Capture the cell that displays the provided text and extract its [x, y] central coordinate. 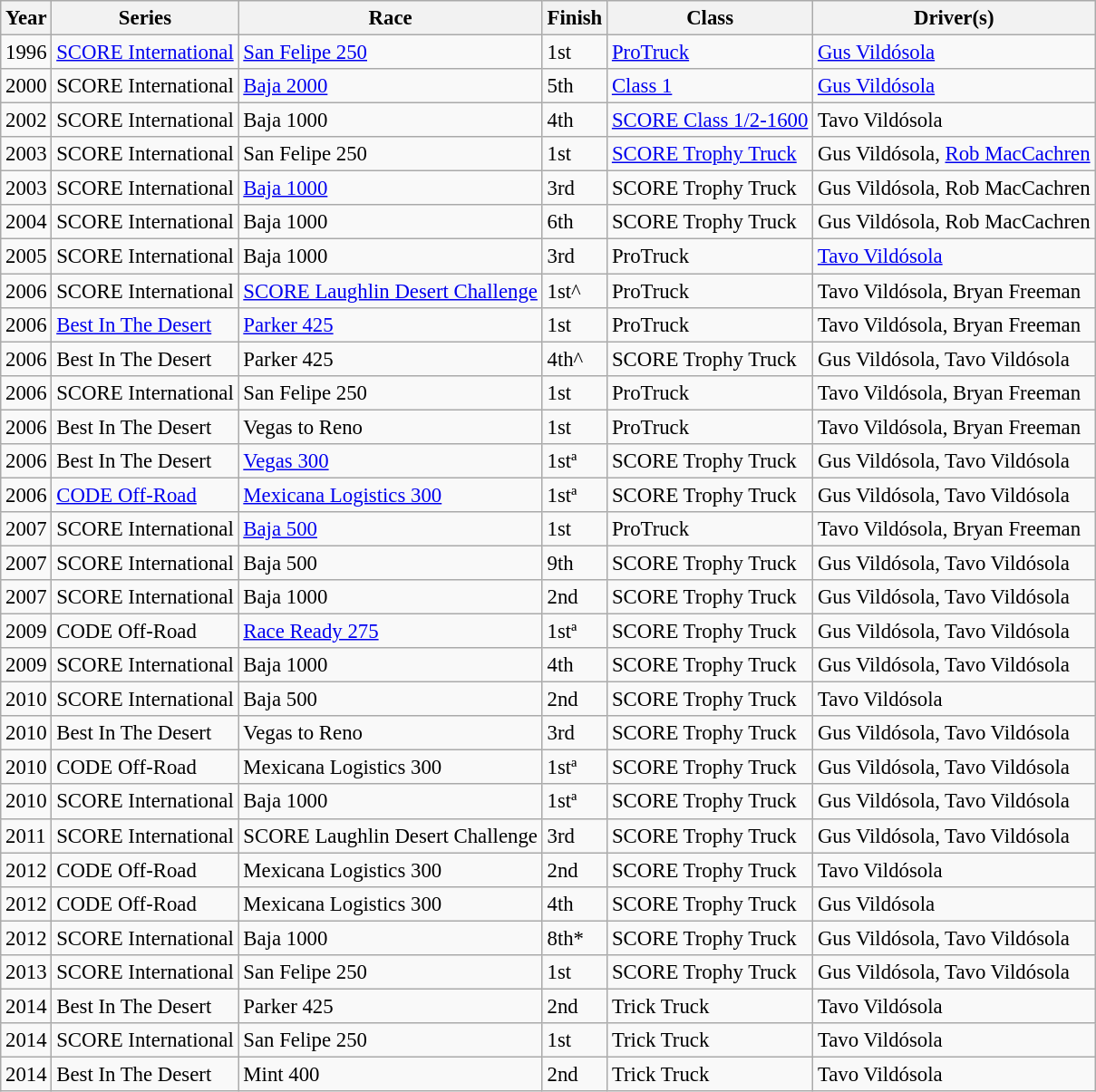
2005 [26, 256]
Baja 2000 [390, 86]
2002 [26, 121]
Driver(s) [954, 18]
2004 [26, 222]
Finish [575, 18]
Year [26, 18]
4th^ [575, 359]
SCORE Class 1/2-1600 [711, 121]
2011 [26, 836]
8th* [575, 938]
Race Ready 275 [390, 632]
1st^ [575, 291]
Mint 400 [390, 1074]
Class [711, 18]
5th [575, 86]
2013 [26, 972]
Vegas 300 [390, 461]
Race [390, 18]
Class 1 [711, 86]
1996 [26, 53]
Series [145, 18]
6th [575, 222]
9th [575, 563]
2000 [26, 86]
